Identify which cell holds the provided text, then report its [x, y] central coordinate. 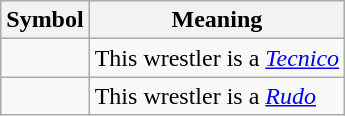
Meaning [216, 20]
This wrestler is a Tecnico [216, 58]
This wrestler is a Rudo [216, 96]
Symbol [45, 20]
